Output the (x, y) coordinate of the center of the cell containing the given text.  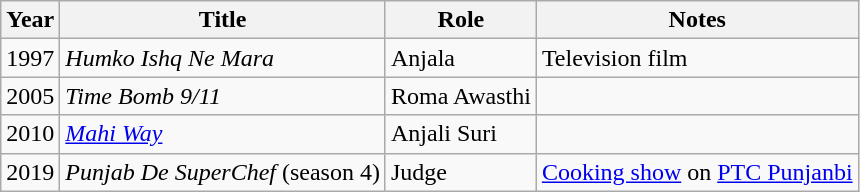
Notes (697, 20)
Time Bomb 9/11 (223, 96)
2019 (30, 172)
Role (460, 20)
2010 (30, 134)
2005 (30, 96)
1997 (30, 58)
Title (223, 20)
Humko Ishq Ne Mara (223, 58)
Television film (697, 58)
Roma Awasthi (460, 96)
Anjali Suri (460, 134)
Year (30, 20)
Anjala (460, 58)
Judge (460, 172)
Punjab De SuperChef (season 4) (223, 172)
Cooking show on PTC Punjanbi (697, 172)
Mahi Way (223, 134)
